Detect which cell encompasses the target text, then output its [x, y] center coordinate. 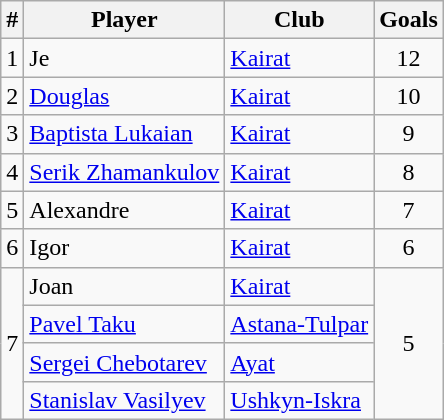
Baptista Lukaian [124, 134]
9 [409, 134]
8 [409, 172]
1 [12, 58]
2 [12, 96]
Ushkyn-Iskra [300, 400]
Ayat [300, 362]
Pavel Taku [124, 324]
3 [12, 134]
Astana-Tulpar [300, 324]
Je [124, 58]
4 [12, 172]
Club [300, 20]
Douglas [124, 96]
Alexandre [124, 210]
12 [409, 58]
Joan [124, 286]
Player [124, 20]
Sergei Chebotarev [124, 362]
Stanislav Vasilyev [124, 400]
Igor [124, 248]
Goals [409, 20]
# [12, 20]
Serik Zhamankulov [124, 172]
10 [409, 96]
